Identify which cell holds the provided text, then report its [X, Y] central coordinate. 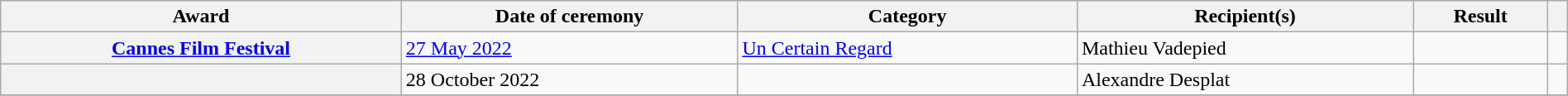
Cannes Film Festival [202, 48]
Mathieu Vadepied [1245, 48]
Award [202, 17]
Date of ceremony [569, 17]
28 October 2022 [569, 79]
Category [907, 17]
Recipient(s) [1245, 17]
Alexandre Desplat [1245, 79]
27 May 2022 [569, 48]
Un Certain Regard [907, 48]
Result [1480, 17]
